Capture the cell that displays the provided text and extract its [X, Y] central coordinate. 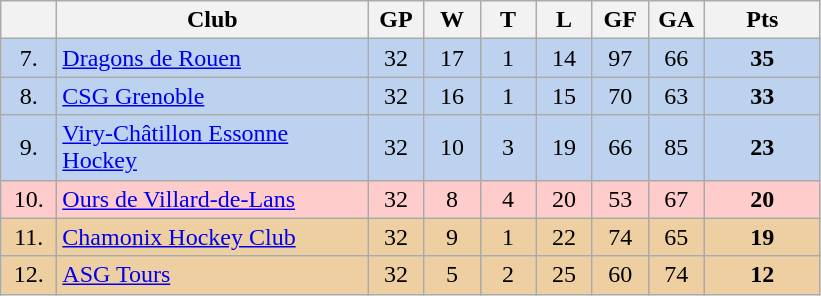
25 [564, 275]
63 [676, 96]
ASG Tours [212, 275]
T [508, 20]
97 [620, 58]
GP [396, 20]
9 [452, 237]
35 [762, 58]
GF [620, 20]
7. [29, 58]
22 [564, 237]
10. [29, 199]
67 [676, 199]
3 [508, 148]
12. [29, 275]
Club [212, 20]
W [452, 20]
14 [564, 58]
8 [452, 199]
L [564, 20]
Pts [762, 20]
5 [452, 275]
53 [620, 199]
33 [762, 96]
Ours de Villard-de-Lans [212, 199]
15 [564, 96]
4 [508, 199]
CSG Grenoble [212, 96]
Chamonix Hockey Club [212, 237]
10 [452, 148]
11. [29, 237]
23 [762, 148]
17 [452, 58]
2 [508, 275]
Viry-Châtillon Essonne Hockey‎ [212, 148]
65 [676, 237]
85 [676, 148]
8. [29, 96]
Dragons de Rouen [212, 58]
70 [620, 96]
9. [29, 148]
60 [620, 275]
GA [676, 20]
16 [452, 96]
12 [762, 275]
